Locate the cell with the specified text and output its (x, y) center coordinate. 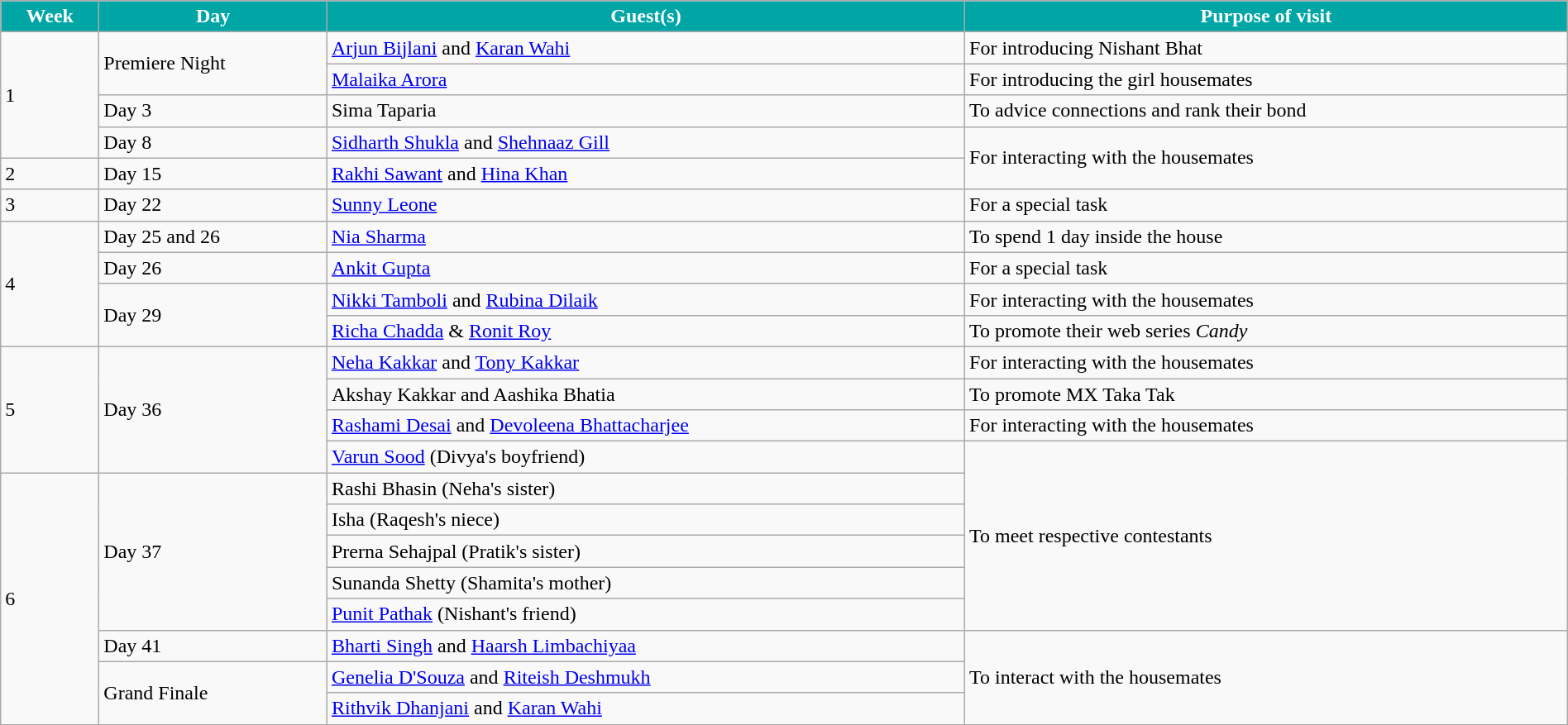
Punit Pathak (Nishant's friend) (645, 614)
Day 8 (213, 142)
Nikki Tamboli and Rubina Dilaik (645, 299)
Day 3 (213, 111)
Guest(s) (645, 17)
Varun Sood (Divya's boyfriend) (645, 457)
Prerna Sehajpal (Pratik's sister) (645, 551)
3 (50, 205)
Day (213, 17)
Rashi Bhasin (Neha's sister) (645, 489)
Malaika Arora (645, 79)
2 (50, 174)
To advice connections and rank their bond (1267, 111)
Day 22 (213, 205)
For introducing the girl housemates (1267, 79)
Ankit Gupta (645, 268)
Arjun Bijlani and Karan Wahi (645, 48)
Day 36 (213, 409)
1 (50, 95)
Grand Finale (213, 693)
To spend 1 day inside the house (1267, 236)
To promote MX Taka Tak (1267, 394)
Rashami Desai and Devoleena Bhattacharjee (645, 426)
Purpose of visit (1267, 17)
To promote their web series Candy (1267, 331)
Premiere Night (213, 64)
Day 29 (213, 315)
Sidharth Shukla and Shehnaaz Gill (645, 142)
Week (50, 17)
Richa Chadda & Ronit Roy (645, 331)
Rithvik Dhanjani and Karan Wahi (645, 708)
Isha (Raqesh's niece) (645, 520)
Sunanda Shetty (Shamita's mother) (645, 583)
Day 15 (213, 174)
5 (50, 409)
Sunny Leone (645, 205)
6 (50, 599)
Rakhi Sawant and Hina Khan (645, 174)
Bharti Singh and Haarsh Limbachiyaa (645, 646)
To interact with the housemates (1267, 677)
4 (50, 284)
Akshay Kakkar and Aashika Bhatia (645, 394)
Genelia D'Souza and Riteish Deshmukh (645, 677)
Nia Sharma (645, 236)
Day 41 (213, 646)
Sima Taparia (645, 111)
Day 25 and 26 (213, 236)
Day 26 (213, 268)
Day 37 (213, 551)
For introducing Nishant Bhat (1267, 48)
Neha Kakkar and Tony Kakkar (645, 362)
To meet respective contestants (1267, 536)
